Return the [x, y] coordinate for the center point of the cell that contains the specified text.  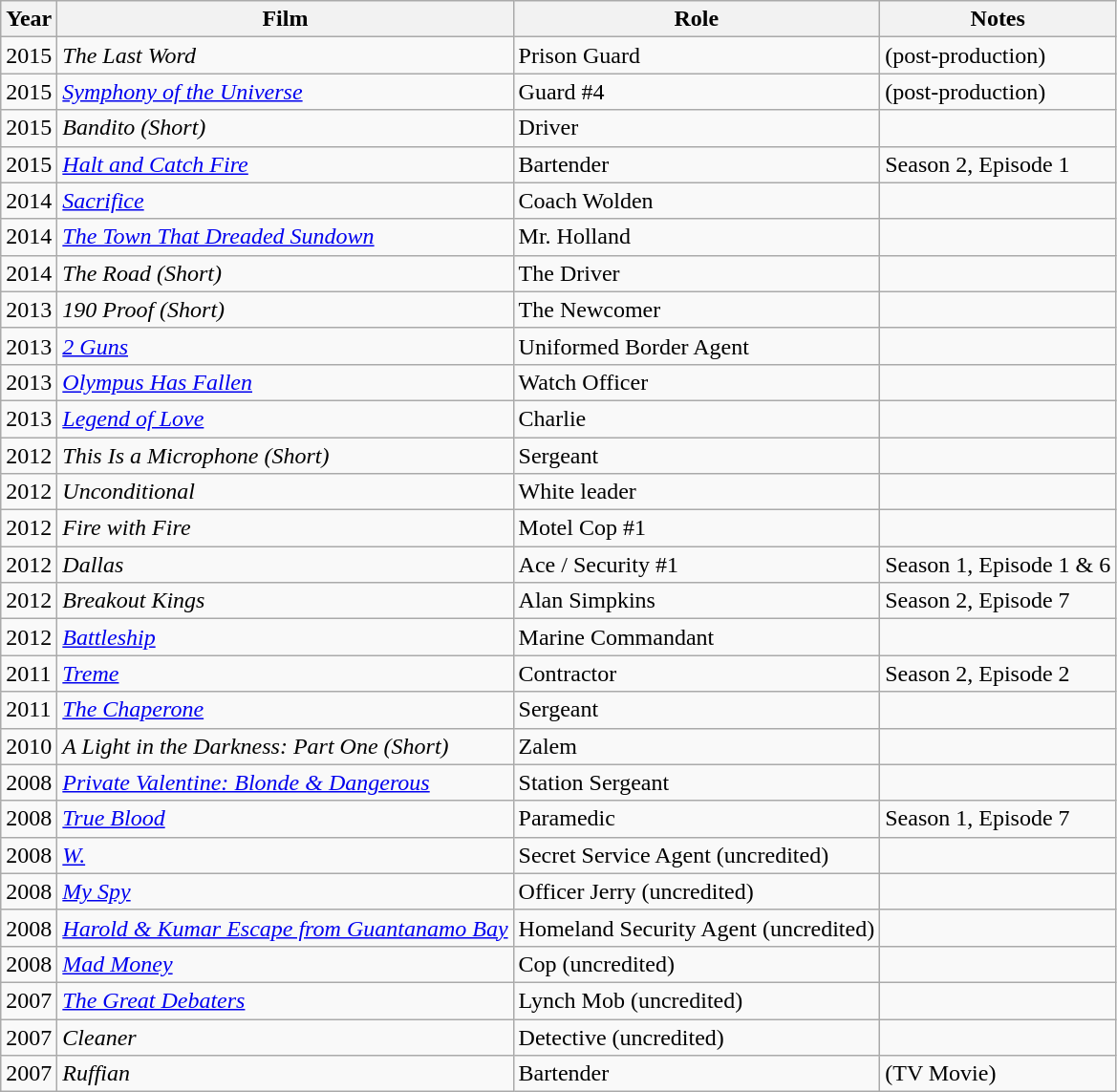
Film [285, 19]
Detective (uncredited) [697, 1037]
Guard #4 [697, 92]
Breakout Kings [285, 601]
Season 1, Episode 7 [998, 819]
W. [285, 855]
Notes [998, 19]
Fire with Fire [285, 528]
My Spy [285, 891]
The Driver [697, 273]
Unconditional [285, 492]
Season 1, Episode 1 & 6 [998, 565]
Secret Service Agent (uncredited) [697, 855]
2010 [29, 746]
True Blood [285, 819]
Contractor [697, 674]
Marine Commandant [697, 637]
This Is a Microphone (Short) [285, 456]
The Chaperone [285, 710]
Year [29, 19]
Sacrifice [285, 201]
Olympus Has Fallen [285, 382]
190 Proof (Short) [285, 310]
Uniformed Border Agent [697, 346]
Zalem [697, 746]
Season 2, Episode 2 [998, 674]
Officer Jerry (uncredited) [697, 891]
2 Guns [285, 346]
Treme [285, 674]
Cop (uncredited) [697, 964]
Role [697, 19]
The Town That Dreaded Sundown [285, 237]
Ruffian [285, 1074]
The Great Debaters [285, 1000]
Battleship [285, 637]
Homeland Security Agent (uncredited) [697, 928]
Charlie [697, 418]
Cleaner [285, 1037]
Watch Officer [697, 382]
Alan Simpkins [697, 601]
Dallas [285, 565]
Prison Guard [697, 55]
Paramedic [697, 819]
Ace / Security #1 [697, 565]
The Road (Short) [285, 273]
Mr. Holland [697, 237]
(TV Movie) [998, 1074]
Season 2, Episode 1 [998, 164]
Season 2, Episode 7 [998, 601]
Motel Cop #1 [697, 528]
The Newcomer [697, 310]
Lynch Mob (uncredited) [697, 1000]
Private Valentine: Blonde & Dangerous [285, 782]
Halt and Catch Fire [285, 164]
A Light in the Darkness: Part One (Short) [285, 746]
Driver [697, 128]
Coach Wolden [697, 201]
White leader [697, 492]
Legend of Love [285, 418]
The Last Word [285, 55]
Symphony of the Universe [285, 92]
Mad Money [285, 964]
Bandito (Short) [285, 128]
Harold & Kumar Escape from Guantanamo Bay [285, 928]
Station Sergeant [697, 782]
